Provide the (x, y) coordinate of the cell's center where the given text is located.  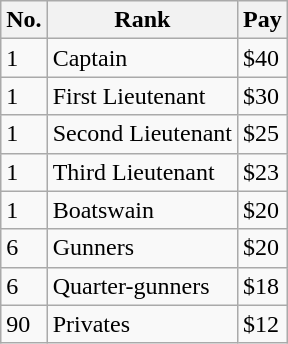
90 (24, 324)
Pay (262, 20)
$25 (262, 134)
No. (24, 20)
$18 (262, 286)
$12 (262, 324)
Boatswain (142, 210)
Captain (142, 58)
Second Lieutenant (142, 134)
Privates (142, 324)
$30 (262, 96)
Quarter-gunners (142, 286)
$40 (262, 58)
Gunners (142, 248)
Third Lieutenant (142, 172)
First Lieutenant (142, 96)
Rank (142, 20)
$23 (262, 172)
